Return the (x, y) coordinate for the center point of the cell that contains the specified text.  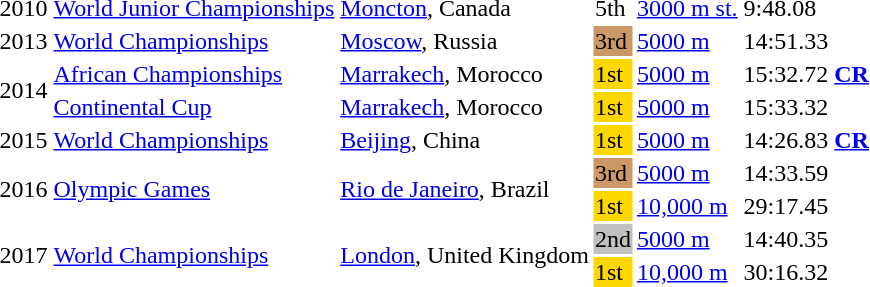
15:33.32 (806, 107)
Continental Cup (194, 107)
14:51.33 (806, 41)
African Championships (194, 74)
14:33.59 (806, 173)
Moscow, Russia (465, 41)
Rio de Janeiro, Brazil (465, 190)
Olympic Games (194, 190)
30:16.32 (806, 272)
Beijing, China (465, 140)
London, United Kingdom (465, 256)
29:17.45 (806, 206)
2nd (612, 239)
14:26.83 CR (806, 140)
15:32.72 CR (806, 74)
14:40.35 (806, 239)
